Provide the (x, y) coordinate of the cell's center where the given text is located.  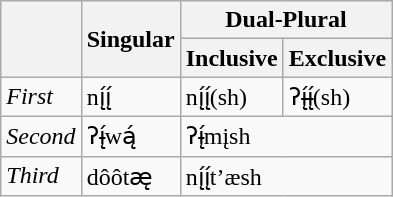
Singular (130, 39)
Second (41, 136)
ʔɨ̨́mįsh (286, 136)
Inclusive (232, 58)
First (41, 97)
ʔɨ̨́wą́ (130, 136)
nį́į́ (130, 97)
Third (41, 176)
nį́į́t’æsh (286, 176)
Dual-Plural (286, 20)
nį́į́(sh) (232, 97)
dôôtæ̨ (130, 176)
ʔɨ̨́ɨ̨́(sh) (337, 97)
Exclusive (337, 58)
